For the text-containing cell, return its midpoint in (X, Y) coordinate format. 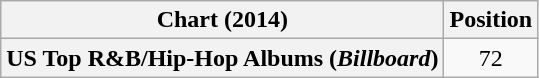
Chart (2014) (222, 20)
72 (491, 58)
Position (491, 20)
US Top R&B/Hip-Hop Albums (Billboard) (222, 58)
